Return (X, Y) of the center of cell containing provided text 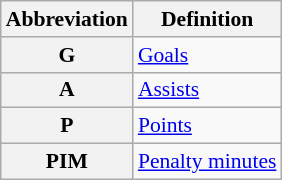
Goals (208, 55)
P (67, 126)
PIM (67, 162)
Definition (208, 19)
Points (208, 126)
Assists (208, 90)
G (67, 55)
A (67, 90)
Abbreviation (67, 19)
Penalty minutes (208, 162)
